Capture the cell that displays the provided text and extract its [X, Y] central coordinate. 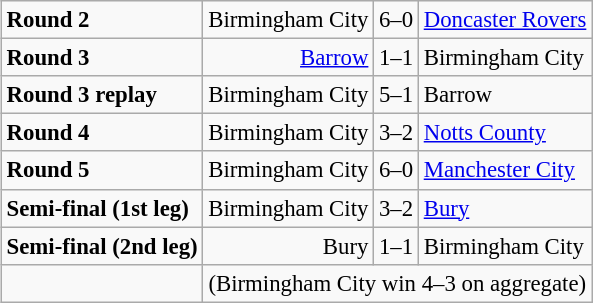
Round 5 [102, 170]
Doncaster Rovers [504, 20]
Manchester City [504, 170]
Round 2 [102, 20]
Round 3 [102, 58]
5–1 [396, 95]
(Birmingham City win 4–3 on aggregate) [398, 283]
Semi-final (1st leg) [102, 208]
Notts County [504, 133]
Round 3 replay [102, 95]
Semi-final (2nd leg) [102, 246]
Round 4 [102, 133]
